From the cell containing the given text, extract its center point as [X, Y] coordinate. 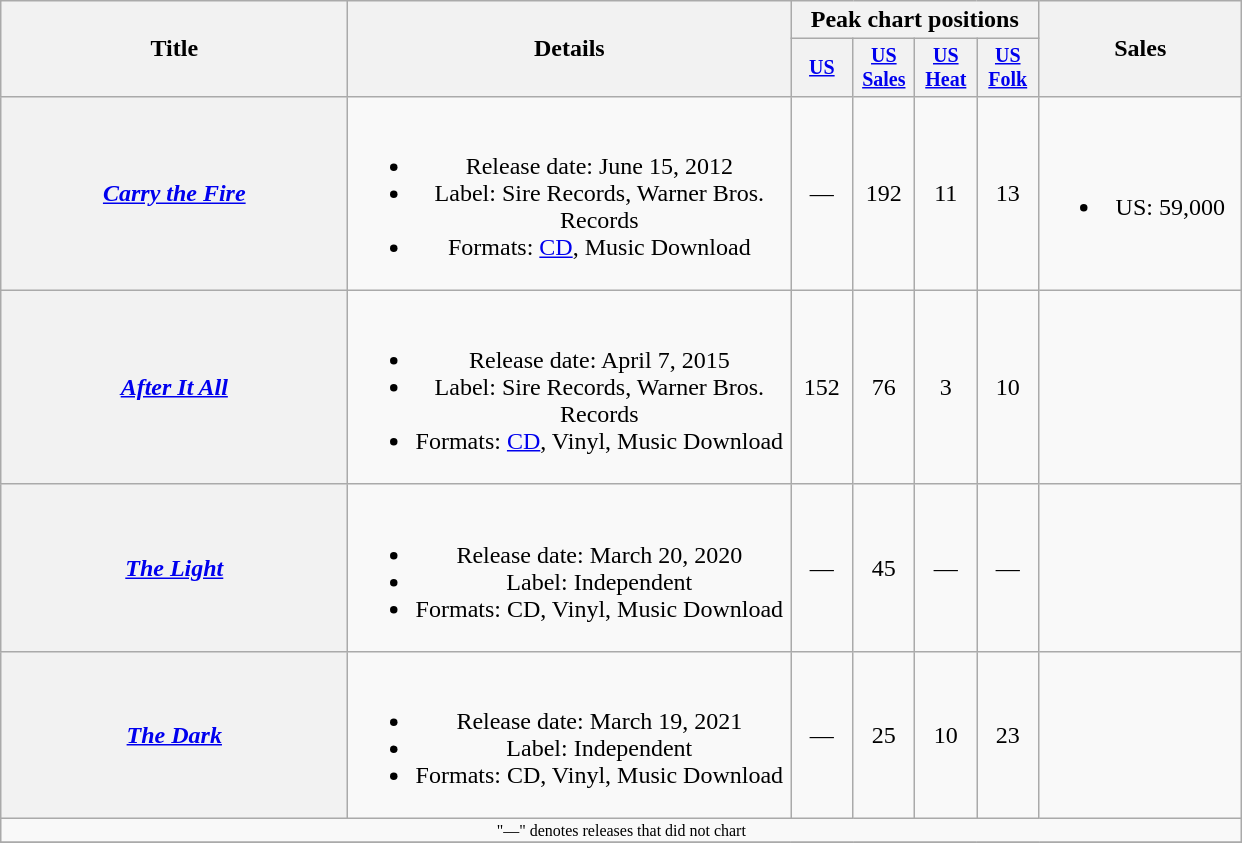
Sales [1140, 49]
25 [884, 734]
13 [1008, 193]
23 [1008, 734]
The Light [174, 568]
Release date: June 15, 2012Label: Sire Records, Warner Bros. RecordsFormats: CD, Music Download [570, 193]
3 [946, 387]
152 [822, 387]
After It All [174, 387]
US Heat [946, 68]
US [822, 68]
Peak chart positions [915, 20]
US: 59,000 [1140, 193]
"—" denotes releases that did not chart [622, 831]
Release date: March 19, 2021Label: IndependentFormats: CD, Vinyl, Music Download [570, 734]
Carry the Fire [174, 193]
76 [884, 387]
US Folk [1008, 68]
US Sales [884, 68]
Release date: March 20, 2020Label: IndependentFormats: CD, Vinyl, Music Download [570, 568]
Details [570, 49]
The Dark [174, 734]
11 [946, 193]
45 [884, 568]
Release date: April 7, 2015Label: Sire Records, Warner Bros. RecordsFormats: CD, Vinyl, Music Download [570, 387]
Title [174, 49]
192 [884, 193]
